Locate the cell with the specified text and output its [X, Y] center coordinate. 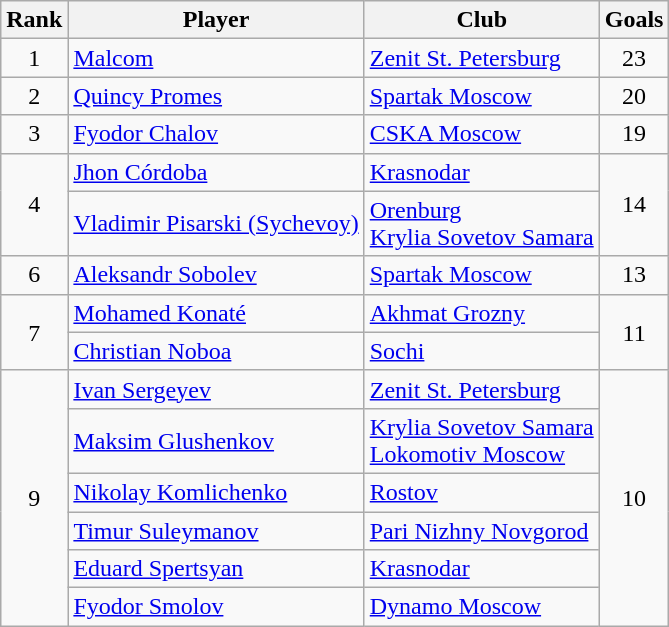
Club [482, 20]
Rostov [482, 492]
Dynamo Moscow [482, 607]
19 [634, 134]
OrenburgKrylia Sovetov Samara [482, 224]
9 [34, 498]
Timur Suleymanov [216, 531]
Pari Nizhny Novgorod [482, 531]
Mohamed Konaté [216, 313]
2 [34, 96]
Nikolay Komlichenko [216, 492]
Fyodor Smolov [216, 607]
6 [34, 275]
CSKA Moscow [482, 134]
Akhmat Grozny [482, 313]
Goals [634, 20]
Jhon Córdoba [216, 172]
23 [634, 58]
Quincy Promes [216, 96]
Sochi [482, 351]
20 [634, 96]
Player [216, 20]
11 [634, 332]
10 [634, 498]
Rank [34, 20]
Christian Noboa [216, 351]
Vladimir Pisarski (Sychevoy) [216, 224]
7 [34, 332]
Aleksandr Sobolev [216, 275]
Krylia Sovetov SamaraLokomotiv Moscow [482, 440]
4 [34, 204]
Ivan Sergeyev [216, 389]
13 [634, 275]
14 [634, 204]
1 [34, 58]
Fyodor Chalov [216, 134]
Eduard Spertsyan [216, 569]
Malcom [216, 58]
3 [34, 134]
Maksim Glushenkov [216, 440]
